Capture the cell that displays the provided text and extract its (X, Y) central coordinate. 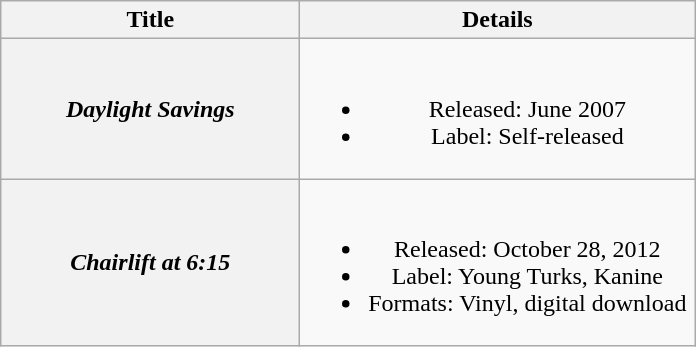
Released: October 28, 2012Label: Young Turks, KanineFormats: Vinyl, digital download (498, 262)
Released: June 2007Label: Self-released (498, 109)
Chairlift at 6:15 (150, 262)
Daylight Savings (150, 109)
Title (150, 20)
Details (498, 20)
